From the cell containing the given text, extract its center point as (x, y) coordinate. 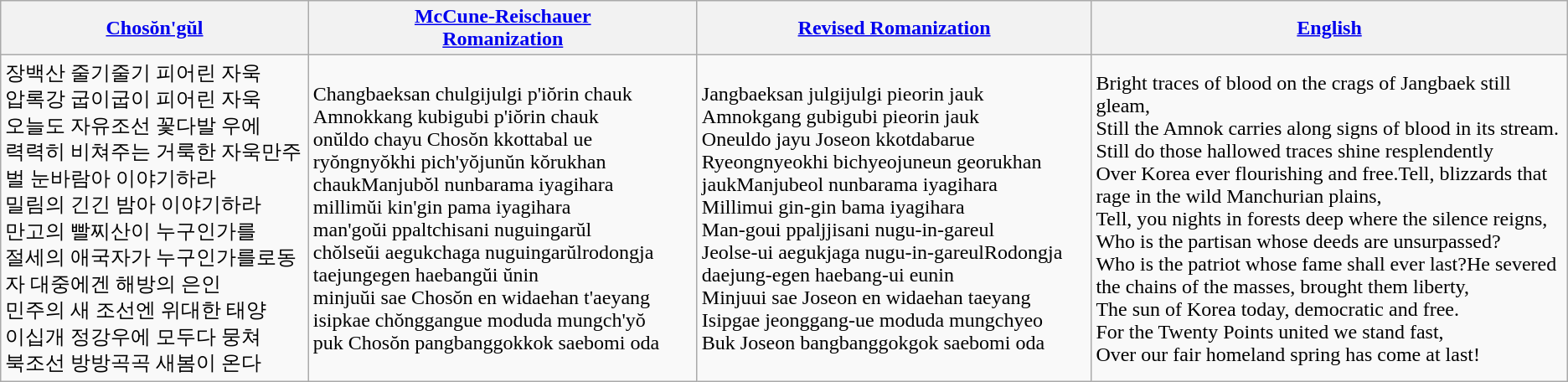
Chosŏn'gŭl (155, 28)
McCune-ReischauerRomanization (503, 28)
Revised Romanization (895, 28)
English (1329, 28)
